Search for the cell housing the specified text and yield its (x, y) center coordinate. 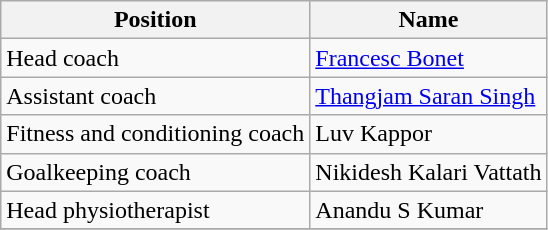
Nikidesh Kalari Vattath (428, 172)
Anandu S Kumar (428, 210)
Assistant coach (156, 96)
Thangjam Saran Singh (428, 96)
Position (156, 20)
Luv Kappor (428, 134)
Head coach (156, 58)
Head physiotherapist (156, 210)
Francesc Bonet (428, 58)
Goalkeeping coach (156, 172)
Name (428, 20)
Fitness and conditioning coach (156, 134)
